Search for the cell housing the specified text and yield its [x, y] center coordinate. 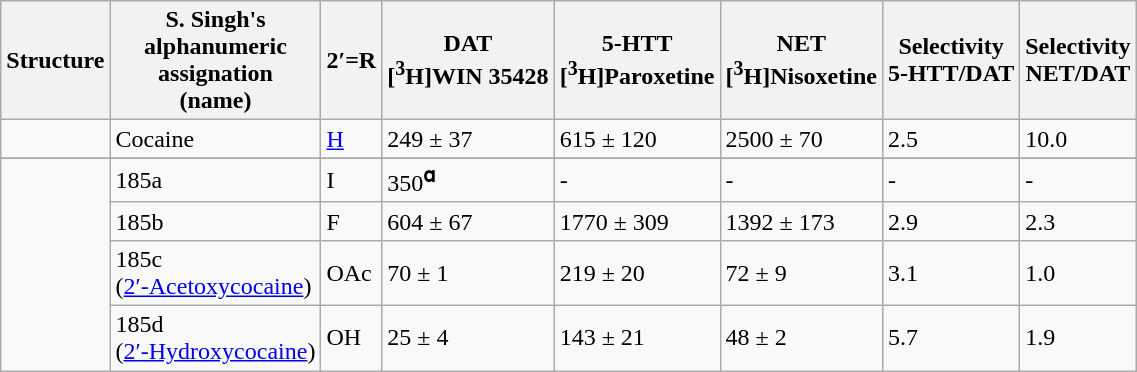
S. Singh'salphanumericassignation(name) [216, 60]
3.1 [950, 272]
1.9 [1078, 338]
5.7 [950, 338]
2.9 [950, 221]
OAc [352, 272]
604 ± 67 [468, 221]
DAT[3H]WIN 35428 [468, 60]
2.5 [950, 139]
615 ± 120 [637, 139]
185b [216, 221]
F [352, 221]
I [352, 180]
OH [352, 338]
1770 ± 309 [637, 221]
143 ± 21 [637, 338]
1392 ± 173 [801, 221]
SelectivityNET/DAT [1078, 60]
185c(2′-Acetoxycocaine) [216, 272]
H [352, 139]
185a [216, 180]
25 ± 4 [468, 338]
70 ± 1 [468, 272]
NET[3H]Nisoxetine [801, 60]
5-HTT[3H]Paroxetine [637, 60]
Selectivity5-HTT/DAT [950, 60]
249 ± 37 [468, 139]
219 ± 20 [637, 272]
72 ± 9 [801, 272]
2500 ± 70 [801, 139]
Cocaine [216, 139]
10.0 [1078, 139]
2.3 [1078, 221]
2′=R [352, 60]
1.0 [1078, 272]
185d(2′-Hydroxycocaine) [216, 338]
350ɑ [468, 180]
48 ± 2 [801, 338]
Structure [56, 60]
